Scan for the cell matching the given text and deliver its [X, Y] coordinate at center. 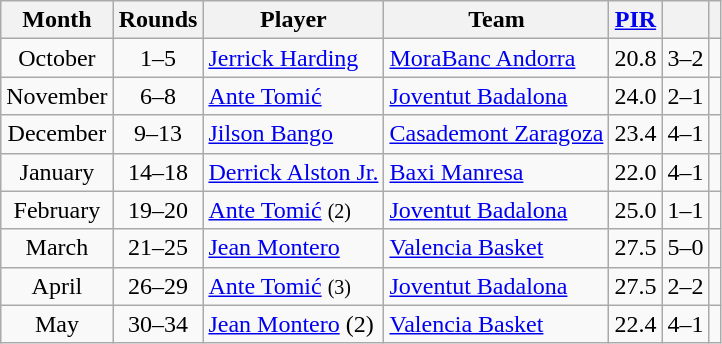
14–18 [158, 172]
Jean Montero (2) [294, 324]
Jerrick Harding [294, 58]
Casademont Zaragoza [496, 134]
Jilson Bango [294, 134]
Rounds [158, 20]
Month [57, 20]
22.0 [636, 172]
Derrick Alston Jr. [294, 172]
23.4 [636, 134]
5–0 [686, 248]
Ante Tomić (3) [294, 286]
22.4 [636, 324]
30–34 [158, 324]
March [57, 248]
2–1 [686, 96]
9–13 [158, 134]
Jean Montero [294, 248]
MoraBanc Andorra [496, 58]
Baxi Manresa [496, 172]
November [57, 96]
Ante Tomić (2) [294, 210]
May [57, 324]
February [57, 210]
21–25 [158, 248]
Team [496, 20]
26–29 [158, 286]
25.0 [636, 210]
April [57, 286]
20.8 [636, 58]
3–2 [686, 58]
19–20 [158, 210]
October [57, 58]
1–1 [686, 210]
Player [294, 20]
1–5 [158, 58]
January [57, 172]
2–2 [686, 286]
December [57, 134]
Ante Tomić [294, 96]
6–8 [158, 96]
24.0 [636, 96]
PIR [636, 20]
